Scan for the cell matching the given text and deliver its (x, y) coordinate at center. 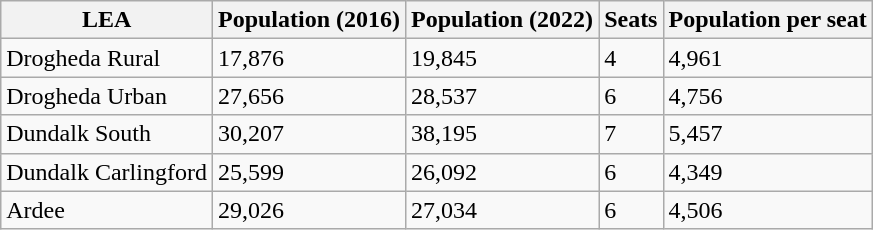
4,961 (768, 58)
4,506 (768, 210)
4,756 (768, 96)
Drogheda Urban (107, 96)
LEA (107, 20)
19,845 (502, 58)
4 (631, 58)
28,537 (502, 96)
38,195 (502, 134)
4,349 (768, 172)
29,026 (308, 210)
27,656 (308, 96)
Ardee (107, 210)
Population (2022) (502, 20)
5,457 (768, 134)
27,034 (502, 210)
30,207 (308, 134)
25,599 (308, 172)
7 (631, 134)
Seats (631, 20)
26,092 (502, 172)
Population per seat (768, 20)
Dundalk Carlingford (107, 172)
Population (2016) (308, 20)
Drogheda Rural (107, 58)
17,876 (308, 58)
Dundalk South (107, 134)
